Find where the given text appears and provide that cell's center as (x, y) coordinate. 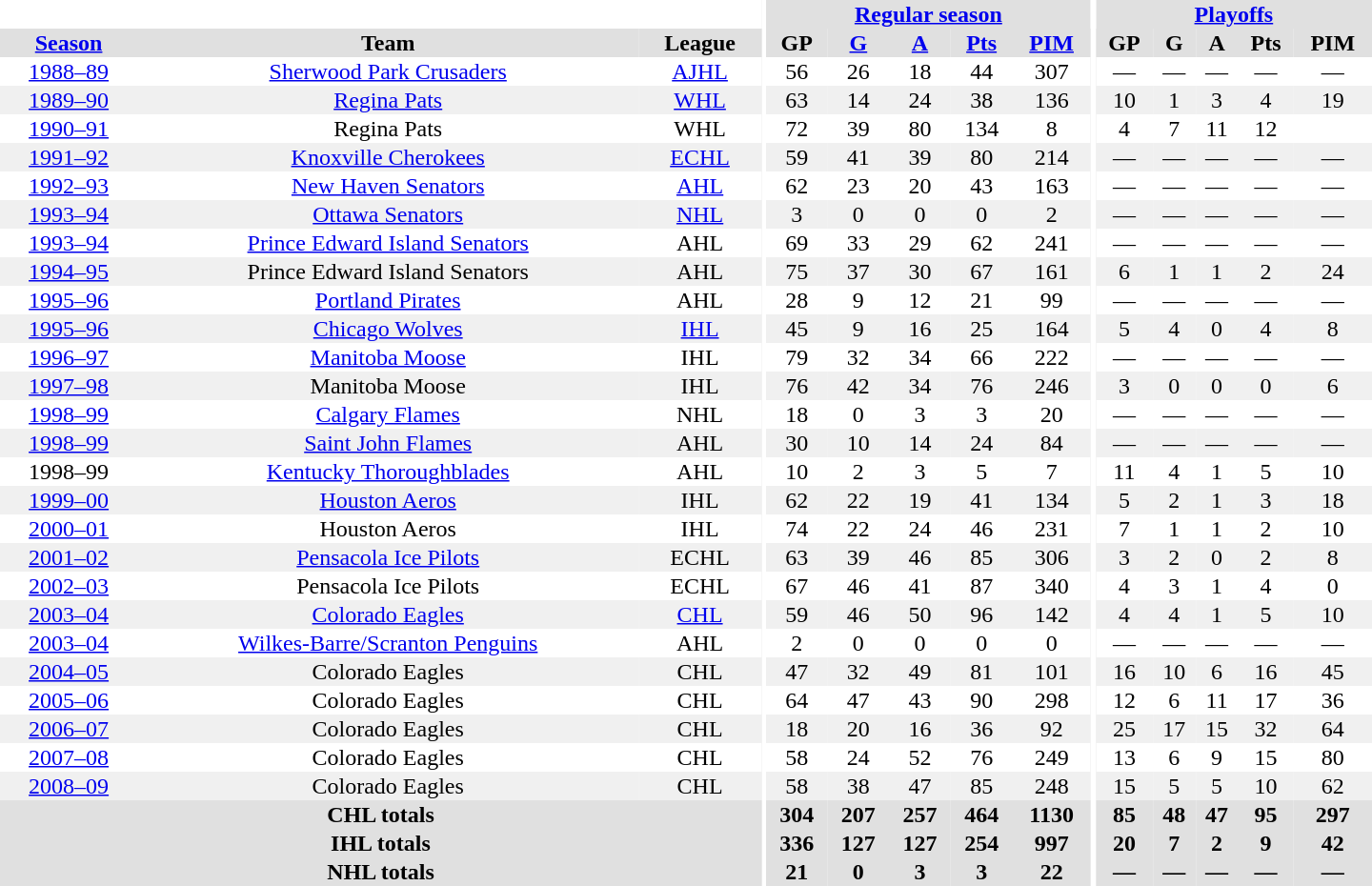
1996–97 (69, 357)
136 (1051, 100)
2005–06 (69, 700)
304 (797, 815)
99 (1051, 300)
29 (920, 243)
Portland Pirates (388, 300)
163 (1051, 186)
249 (1051, 757)
NHL totals (381, 872)
92 (1051, 729)
254 (981, 843)
28 (797, 300)
75 (797, 272)
Kentucky Thoroughblades (388, 472)
Wilkes-Barre/Scranton Penguins (388, 643)
Chicago Wolves (388, 329)
2006–07 (69, 729)
2004–05 (69, 672)
Playoffs (1234, 14)
74 (797, 529)
79 (797, 357)
2007–08 (69, 757)
69 (797, 243)
222 (1051, 357)
37 (859, 272)
87 (981, 586)
96 (981, 614)
297 (1333, 815)
Knoxville Cherokees (388, 157)
Regular season (928, 14)
AJHL (699, 71)
1999–00 (69, 500)
56 (797, 71)
Ottawa Senators (388, 214)
248 (1051, 786)
33 (859, 243)
1989–90 (69, 100)
13 (1124, 757)
161 (1051, 272)
257 (920, 815)
1997–98 (69, 386)
72 (797, 129)
84 (1051, 443)
23 (859, 186)
49 (920, 672)
142 (1051, 614)
306 (1051, 557)
48 (1174, 815)
1994–95 (69, 272)
1990–91 (69, 129)
207 (859, 815)
New Haven Senators (388, 186)
1991–92 (69, 157)
90 (981, 700)
CHL totals (381, 815)
241 (1051, 243)
66 (981, 357)
52 (920, 757)
214 (1051, 157)
Season (69, 43)
246 (1051, 386)
1992–93 (69, 186)
League (699, 43)
307 (1051, 71)
298 (1051, 700)
2000–01 (69, 529)
Calgary Flames (388, 414)
340 (1051, 586)
Saint John Flames (388, 443)
464 (981, 815)
336 (797, 843)
IHL totals (381, 843)
231 (1051, 529)
Sherwood Park Crusaders (388, 71)
164 (1051, 329)
50 (920, 614)
2008–09 (69, 786)
1130 (1051, 815)
81 (981, 672)
1988–89 (69, 71)
2001–02 (69, 557)
26 (859, 71)
101 (1051, 672)
2002–03 (69, 586)
Team (388, 43)
997 (1051, 843)
95 (1265, 815)
44 (981, 71)
